Output the (x, y) coordinate of the center of the cell containing the given text.  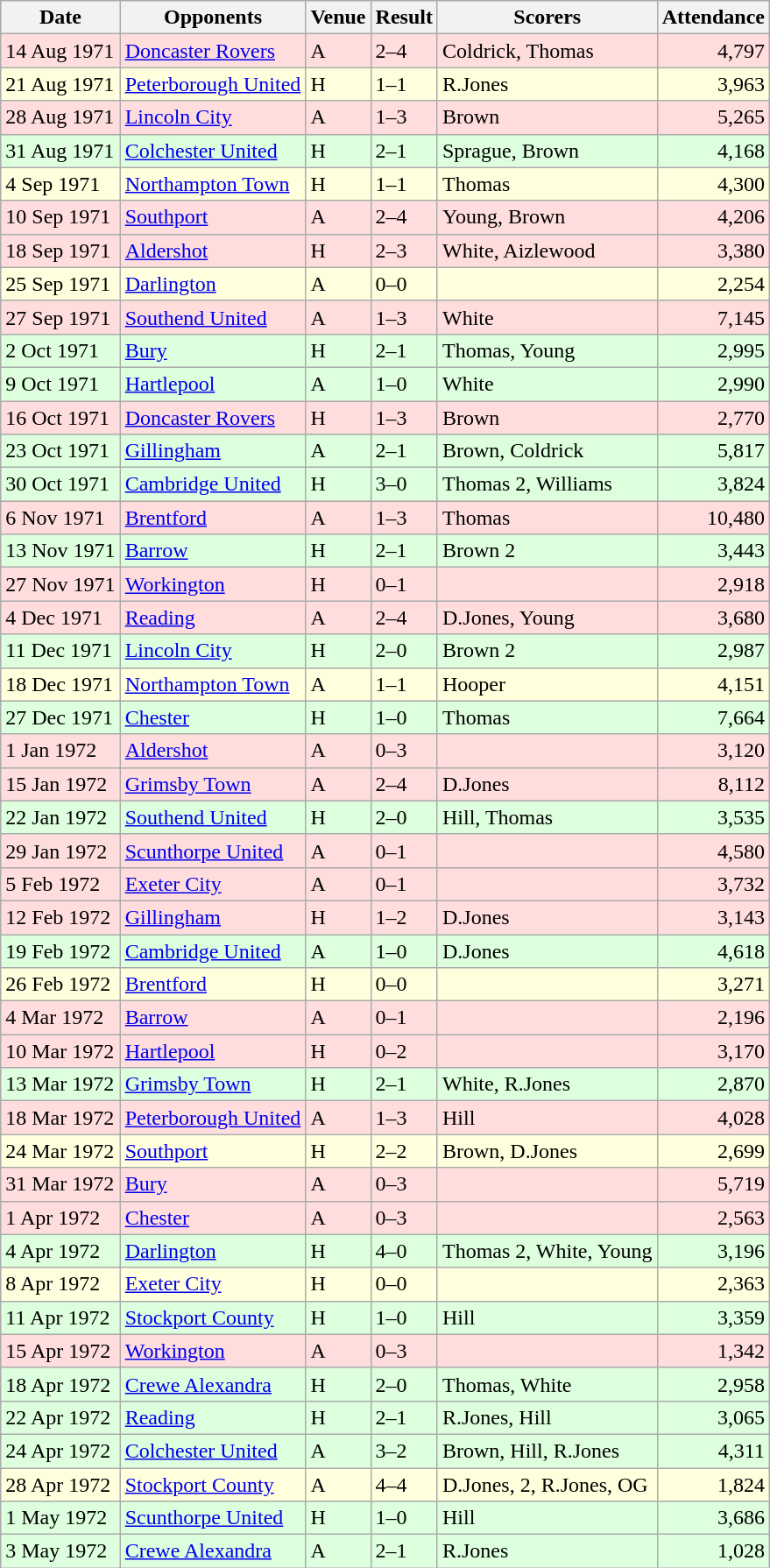
23 Oct 1971 (60, 451)
13 Nov 1971 (60, 551)
18 Sep 1971 (60, 251)
31 Mar 1972 (60, 1184)
3,196 (713, 1251)
Young, Brown (547, 217)
21 Aug 1971 (60, 84)
3,732 (713, 884)
14 Aug 1971 (60, 51)
3–0 (404, 484)
4,206 (713, 217)
R.Jones, Hill (547, 1417)
4 Dec 1971 (60, 618)
3,686 (713, 1518)
4 Apr 1972 (60, 1251)
27 Sep 1971 (60, 317)
D.Jones, Young (547, 618)
4 Sep 1971 (60, 184)
24 Mar 1972 (60, 1151)
Venue (338, 18)
2,563 (713, 1218)
3,824 (713, 484)
D.Jones, 2, R.Jones, OG (547, 1485)
3,680 (713, 618)
1 Apr 1972 (60, 1218)
25 Sep 1971 (60, 284)
3,963 (713, 84)
15 Jan 1972 (60, 784)
28 Aug 1971 (60, 117)
2,995 (713, 350)
7,145 (713, 317)
Date (60, 18)
5,817 (713, 451)
3,443 (713, 551)
White, Aizlewood (547, 251)
1,342 (713, 1351)
3,143 (713, 917)
Opponents (213, 18)
18 Dec 1971 (60, 684)
3,380 (713, 251)
11 Dec 1971 (60, 651)
5 Feb 1972 (60, 884)
16 Oct 1971 (60, 418)
2,958 (713, 1384)
4,168 (713, 151)
18 Mar 1972 (60, 1118)
2–2 (404, 1151)
3,359 (713, 1317)
1,028 (713, 1551)
4–4 (404, 1485)
Thomas 2, White, Young (547, 1251)
3,065 (713, 1417)
1 May 1972 (60, 1518)
1,824 (713, 1485)
2,987 (713, 651)
2–3 (404, 251)
4,028 (713, 1118)
2,254 (713, 284)
Thomas, Young (547, 350)
Scorers (547, 18)
1 Jan 1972 (60, 751)
2,196 (713, 1018)
4,300 (713, 184)
7,664 (713, 717)
8,112 (713, 784)
4–0 (404, 1251)
Thomas, White (547, 1384)
3,120 (713, 751)
30 Oct 1971 (60, 484)
2,363 (713, 1284)
4,580 (713, 851)
Brown, D.Jones (547, 1151)
12 Feb 1972 (60, 917)
22 Jan 1972 (60, 817)
4,618 (713, 950)
19 Feb 1972 (60, 950)
4,797 (713, 51)
4,151 (713, 684)
2,870 (713, 1084)
Brown, Coldrick (547, 451)
2,918 (713, 584)
Attendance (713, 18)
0–2 (404, 1051)
13 Mar 1972 (60, 1084)
Sprague, Brown (547, 151)
Hooper (547, 684)
Coldrick, Thomas (547, 51)
27 Dec 1971 (60, 717)
3–2 (404, 1451)
4,311 (713, 1451)
2,770 (713, 418)
9 Oct 1971 (60, 384)
Brown, Hill, R.Jones (547, 1451)
10 Sep 1971 (60, 217)
26 Feb 1972 (60, 985)
3 May 1972 (60, 1551)
31 Aug 1971 (60, 151)
1–2 (404, 917)
Thomas 2, Williams (547, 484)
2,990 (713, 384)
27 Nov 1971 (60, 584)
2,699 (713, 1151)
15 Apr 1972 (60, 1351)
3,535 (713, 817)
10,480 (713, 518)
29 Jan 1972 (60, 851)
8 Apr 1972 (60, 1284)
28 Apr 1972 (60, 1485)
White, R.Jones (547, 1084)
Hill, Thomas (547, 817)
22 Apr 1972 (60, 1417)
Result (404, 18)
11 Apr 1972 (60, 1317)
6 Nov 1971 (60, 518)
3,271 (713, 985)
24 Apr 1972 (60, 1451)
5,719 (713, 1184)
18 Apr 1972 (60, 1384)
2 Oct 1971 (60, 350)
4 Mar 1972 (60, 1018)
10 Mar 1972 (60, 1051)
3,170 (713, 1051)
5,265 (713, 117)
